Identify which cell holds the provided text, then report its (x, y) central coordinate. 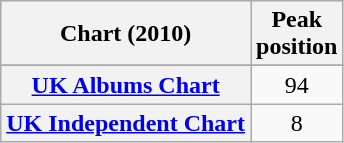
8 (297, 123)
UK Albums Chart (126, 85)
Peakposition (297, 34)
94 (297, 85)
Chart (2010) (126, 34)
UK Independent Chart (126, 123)
